Provide the (X, Y) coordinate of the cell's center where the given text is located.  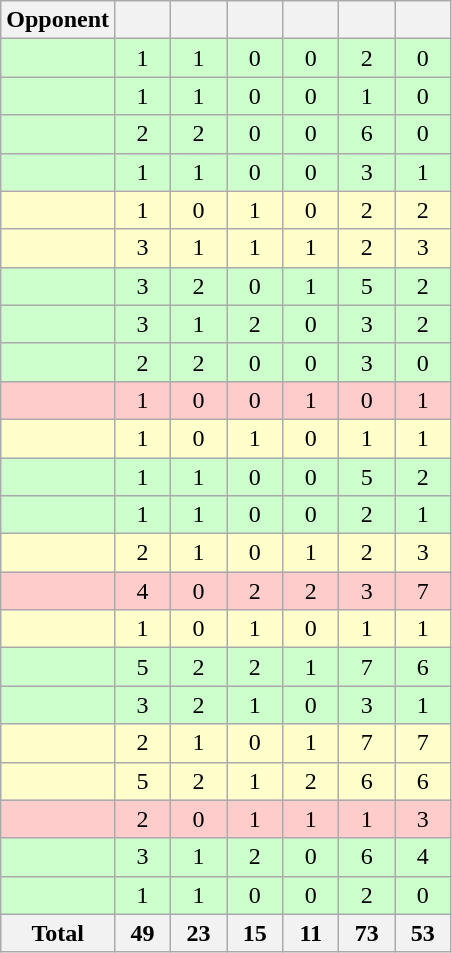
11 (311, 933)
Total (58, 933)
15 (255, 933)
53 (423, 933)
23 (199, 933)
49 (143, 933)
Opponent (58, 20)
73 (367, 933)
